Provide the (X, Y) coordinate of the cell's center where the given text is located.  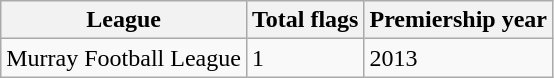
1 (305, 58)
2013 (458, 58)
Premiership year (458, 20)
Murray Football League (124, 58)
League (124, 20)
Total flags (305, 20)
